Output the [X, Y] coordinate of the center of the cell containing the given text.  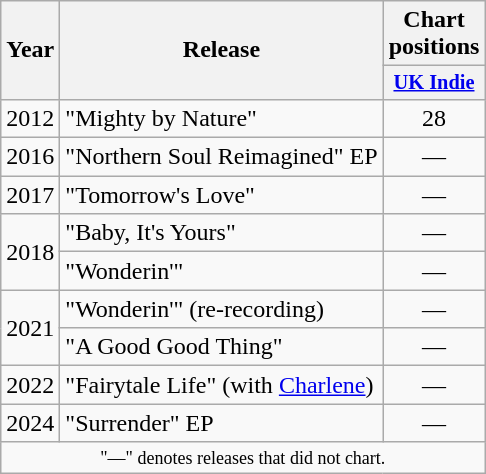
"Tomorrow's Love" [222, 195]
"Wonderin'" (re-recording) [222, 309]
"A Good Good Thing" [222, 347]
"Baby, It's Yours" [222, 233]
"Fairytale Life" (with Charlene) [222, 385]
2012 [30, 118]
28 [434, 118]
Release [222, 50]
"Surrender" EP [222, 423]
"Wonderin'" [222, 271]
UK Indie [434, 83]
2017 [30, 195]
"Northern Soul Reimagined" EP [222, 157]
"Mighty by Nature" [222, 118]
2016 [30, 157]
2022 [30, 385]
"—" denotes releases that did not chart. [243, 458]
2018 [30, 252]
2024 [30, 423]
2021 [30, 328]
Chart positions [434, 34]
Year [30, 50]
